Determine the [X, Y] coordinate at the center of the cell enclosing the given text.  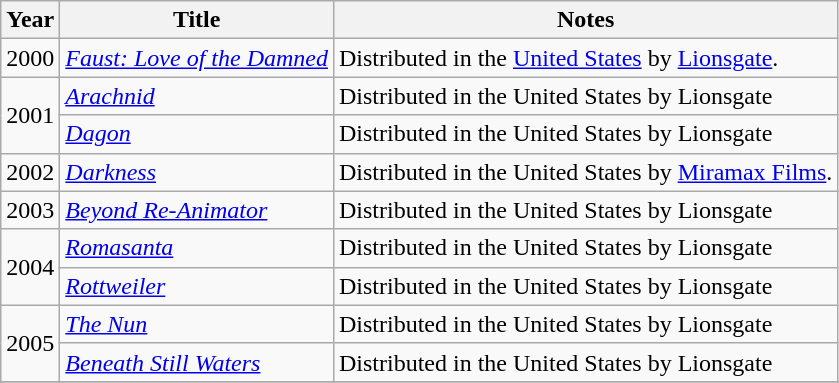
Distributed in the United States by Lionsgate. [585, 58]
Distributed in the United States by Miramax Films. [585, 172]
Dagon [197, 134]
2001 [30, 115]
Title [197, 20]
Year [30, 20]
2005 [30, 343]
2000 [30, 58]
Romasanta [197, 248]
Beyond Re-Animator [197, 210]
Rottweiler [197, 286]
2004 [30, 267]
2002 [30, 172]
Beneath Still Waters [197, 362]
Darkness [197, 172]
Faust: Love of the Damned [197, 58]
Notes [585, 20]
Arachnid [197, 96]
The Nun [197, 324]
2003 [30, 210]
